Detect which cell encompasses the target text, then output its (x, y) center coordinate. 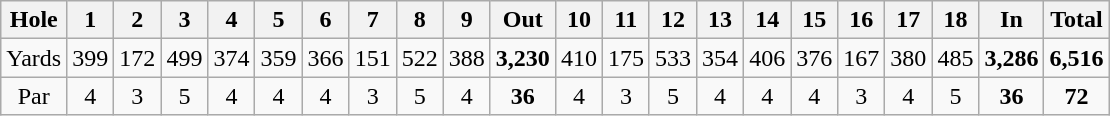
In (1012, 20)
406 (768, 58)
3,230 (522, 58)
18 (956, 20)
Total (1076, 20)
Yards (34, 58)
8 (420, 20)
6 (326, 20)
1 (90, 20)
151 (372, 58)
9 (466, 20)
380 (908, 58)
399 (90, 58)
2 (138, 20)
485 (956, 58)
10 (578, 20)
17 (908, 20)
354 (720, 58)
13 (720, 20)
12 (672, 20)
Par (34, 96)
6,516 (1076, 58)
14 (768, 20)
388 (466, 58)
Hole (34, 20)
7 (372, 20)
175 (626, 58)
72 (1076, 96)
410 (578, 58)
366 (326, 58)
3,286 (1012, 58)
167 (862, 58)
11 (626, 20)
172 (138, 58)
522 (420, 58)
533 (672, 58)
374 (232, 58)
Out (522, 20)
499 (184, 58)
359 (278, 58)
16 (862, 20)
376 (814, 58)
15 (814, 20)
